Determine the [X, Y] coordinate at the center of the cell enclosing the given text.  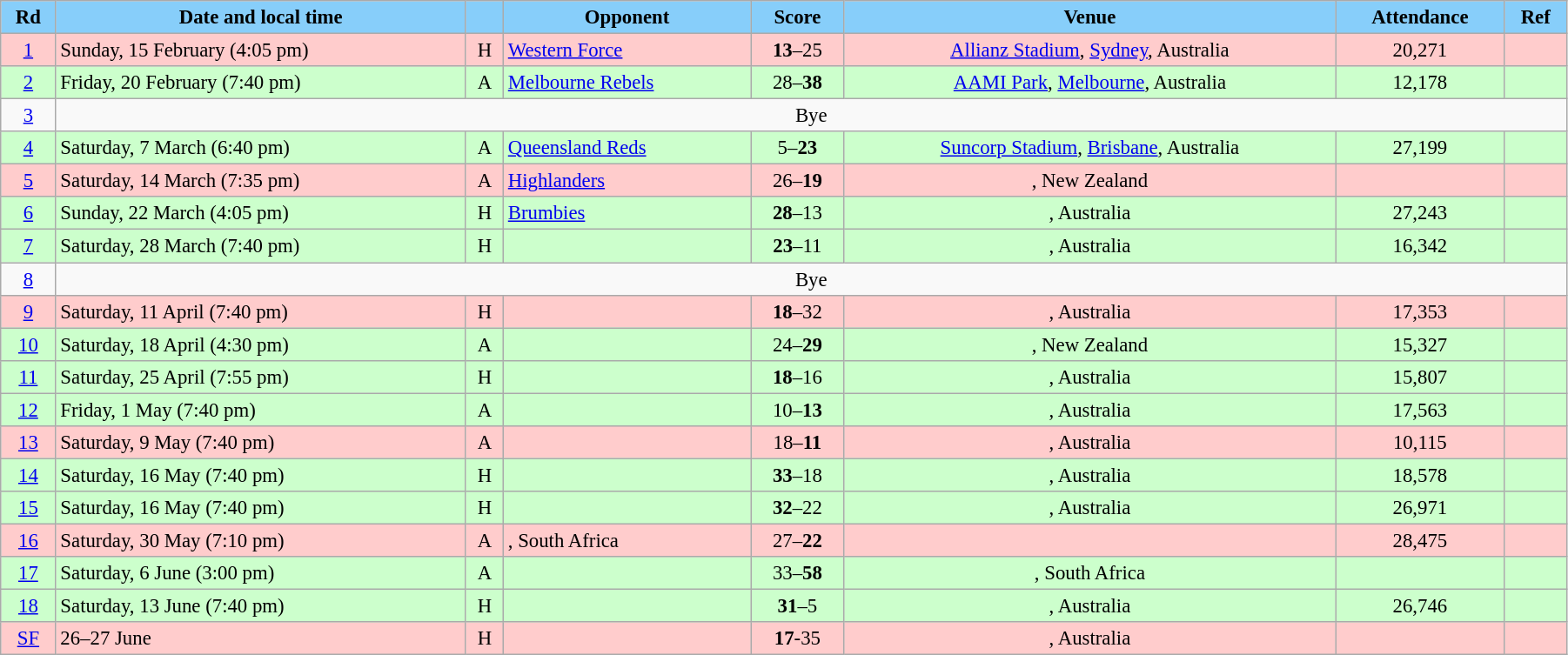
17,353 [1420, 311]
5–23 [798, 148]
Ref [1535, 17]
Allianz Stadium, Sydney, Australia [1089, 50]
Friday, 1 May (7:40 pm) [261, 410]
13–25 [798, 50]
15,327 [1420, 344]
AAMI Park, Melbourne, Australia [1089, 83]
26–19 [798, 181]
28,475 [1420, 540]
3 [28, 116]
Friday, 20 February (7:40 pm) [261, 83]
Date and local time [261, 17]
17-35 [798, 638]
Saturday, 14 March (7:35 pm) [261, 181]
15 [28, 508]
5 [28, 181]
26,971 [1420, 508]
Opponent [627, 17]
Western Force [627, 50]
10–13 [798, 410]
Sunday, 15 February (4:05 pm) [261, 50]
Score [798, 17]
18,578 [1420, 475]
8 [28, 279]
Melbourne Rebels [627, 83]
16,342 [1420, 246]
26–27 June [261, 638]
Sunday, 22 March (4:05 pm) [261, 213]
17 [28, 573]
6 [28, 213]
18–32 [798, 311]
14 [28, 475]
18 [28, 606]
28–38 [798, 83]
Saturday, 18 April (4:30 pm) [261, 344]
12,178 [1420, 83]
23–11 [798, 246]
15,807 [1420, 377]
24–29 [798, 344]
Saturday, 30 May (7:10 pm) [261, 540]
Saturday, 6 June (3:00 pm) [261, 573]
31–5 [798, 606]
Saturday, 13 June (7:40 pm) [261, 606]
9 [28, 311]
Attendance [1420, 17]
7 [28, 246]
27,243 [1420, 213]
27,199 [1420, 148]
Saturday, 25 April (7:55 pm) [261, 377]
Saturday, 9 May (7:40 pm) [261, 443]
13 [28, 443]
18–16 [798, 377]
Brumbies [627, 213]
2 [28, 83]
SF [28, 638]
26,746 [1420, 606]
Rd [28, 17]
10 [28, 344]
Suncorp Stadium, Brisbane, Australia [1089, 148]
28–13 [798, 213]
20,271 [1420, 50]
4 [28, 148]
17,563 [1420, 410]
10,115 [1420, 443]
16 [28, 540]
Saturday, 11 April (7:40 pm) [261, 311]
32–22 [798, 508]
27–22 [798, 540]
1 [28, 50]
11 [28, 377]
Saturday, 28 March (7:40 pm) [261, 246]
Highlanders [627, 181]
Venue [1089, 17]
33–18 [798, 475]
33–58 [798, 573]
Saturday, 7 March (6:40 pm) [261, 148]
12 [28, 410]
Queensland Reds [627, 148]
18–11 [798, 443]
